For the text-containing cell, return its midpoint in (x, y) coordinate format. 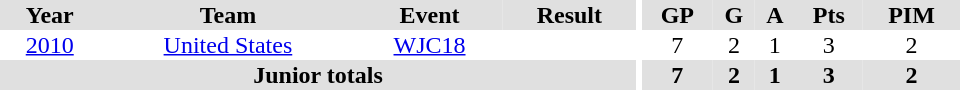
Result (570, 15)
2010 (50, 45)
Year (50, 15)
A (775, 15)
PIM (912, 15)
Junior totals (318, 75)
G (734, 15)
Event (429, 15)
Team (228, 15)
WJC18 (429, 45)
United States (228, 45)
Pts (829, 15)
GP (678, 15)
